Identify which cell holds the provided text, then report its (X, Y) central coordinate. 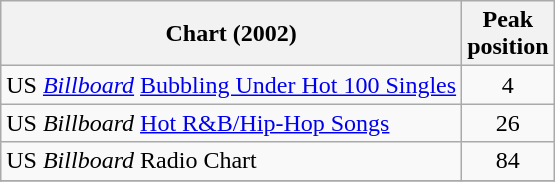
84 (508, 161)
Peakposition (508, 34)
US Billboard Radio Chart (232, 161)
US Billboard Bubbling Under Hot 100 Singles (232, 85)
US Billboard Hot R&B/Hip-Hop Songs (232, 123)
26 (508, 123)
4 (508, 85)
Chart (2002) (232, 34)
